Identify which cell holds the provided text, then report its (X, Y) central coordinate. 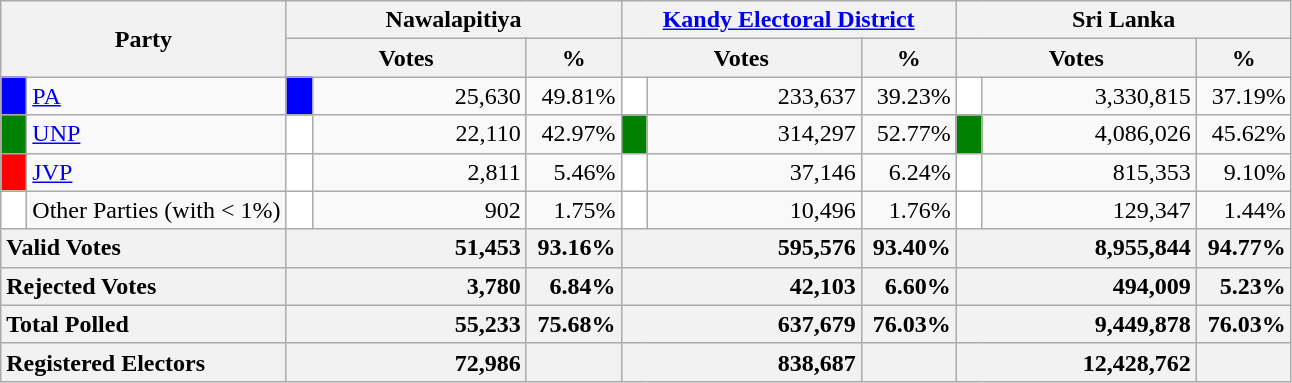
9.10% (1244, 172)
3,330,815 (1089, 96)
94.77% (1244, 248)
129,347 (1089, 210)
9,449,878 (1076, 324)
93.40% (908, 248)
6.84% (574, 286)
6.60% (908, 286)
Sri Lanka (1124, 20)
Other Parties (with < 1%) (156, 210)
637,679 (741, 324)
39.23% (908, 96)
4,086,026 (1089, 134)
55,233 (406, 324)
72,986 (406, 362)
Total Polled (144, 324)
49.81% (574, 96)
595,576 (741, 248)
838,687 (741, 362)
494,009 (1076, 286)
314,297 (754, 134)
12,428,762 (1076, 362)
6.24% (908, 172)
JVP (156, 172)
37.19% (1244, 96)
75.68% (574, 324)
22,110 (419, 134)
2,811 (419, 172)
45.62% (1244, 134)
PA (156, 96)
37,146 (754, 172)
902 (419, 210)
42,103 (741, 286)
Rejected Votes (144, 286)
Kandy Electoral District (788, 20)
815,353 (1089, 172)
3,780 (406, 286)
93.16% (574, 248)
5.23% (1244, 286)
Registered Electors (144, 362)
233,637 (754, 96)
8,955,844 (1076, 248)
1.75% (574, 210)
1.76% (908, 210)
52.77% (908, 134)
25,630 (419, 96)
51,453 (406, 248)
42.97% (574, 134)
Party (144, 39)
Valid Votes (144, 248)
Nawalapitiya (454, 20)
1.44% (1244, 210)
10,496 (754, 210)
UNP (156, 134)
5.46% (574, 172)
